Search for the cell housing the specified text and yield its [x, y] center coordinate. 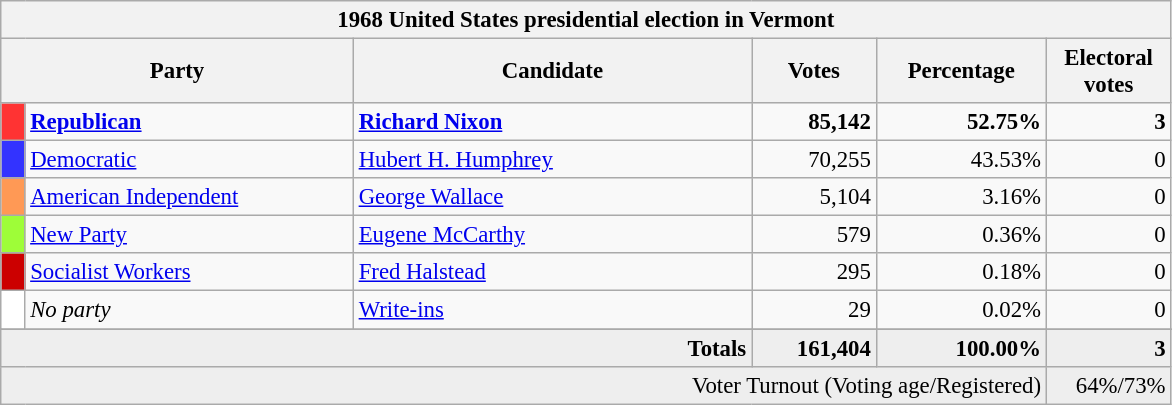
5,104 [814, 197]
Electoral votes [1108, 72]
Candidate [552, 72]
1968 United States presidential election in Vermont [586, 20]
Write-ins [552, 310]
Richard Nixon [552, 122]
Socialist Workers [189, 273]
0.18% [961, 273]
Republican [189, 122]
161,404 [814, 348]
100.00% [961, 348]
3.16% [961, 197]
American Independent [189, 197]
Voter Turnout (Voting age/Registered) [524, 385]
Percentage [961, 72]
Democratic [189, 160]
Fred Halstead [552, 273]
George Wallace [552, 197]
Eugene McCarthy [552, 235]
New Party [189, 235]
0.36% [961, 235]
No party [189, 310]
85,142 [814, 122]
43.53% [961, 160]
295 [814, 273]
0.02% [961, 310]
70,255 [814, 160]
64%/73% [1108, 385]
Hubert H. Humphrey [552, 160]
29 [814, 310]
Party [178, 72]
Totals [376, 348]
52.75% [961, 122]
579 [814, 235]
Votes [814, 72]
